Return [X, Y] of the center of cell containing provided text 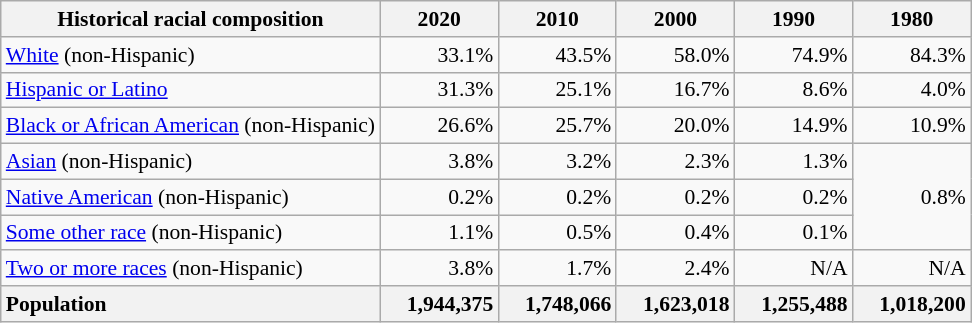
4.0% [912, 90]
1,623,018 [675, 304]
1980 [912, 19]
2.4% [675, 269]
14.9% [793, 126]
58.0% [675, 55]
1.3% [793, 162]
84.3% [912, 55]
Black or African American (non-Hispanic) [190, 126]
1,255,488 [793, 304]
26.6% [439, 126]
1.7% [557, 269]
Hispanic or Latino [190, 90]
43.5% [557, 55]
33.1% [439, 55]
2010 [557, 19]
0.4% [675, 233]
16.7% [675, 90]
Asian (non-Hispanic) [190, 162]
2020 [439, 19]
2.3% [675, 162]
1990 [793, 19]
Population [190, 304]
1,748,066 [557, 304]
8.6% [793, 90]
10.9% [912, 126]
25.7% [557, 126]
0.5% [557, 233]
Some other race (non-Hispanic) [190, 233]
25.1% [557, 90]
1.1% [439, 233]
31.3% [439, 90]
Historical racial composition [190, 19]
1,018,200 [912, 304]
2000 [675, 19]
0.8% [912, 198]
20.0% [675, 126]
1,944,375 [439, 304]
Two or more races (non-Hispanic) [190, 269]
Native American (non-Hispanic) [190, 197]
74.9% [793, 55]
0.1% [793, 233]
3.2% [557, 162]
White (non-Hispanic) [190, 55]
